From the cell containing the given text, extract its center point as [X, Y] coordinate. 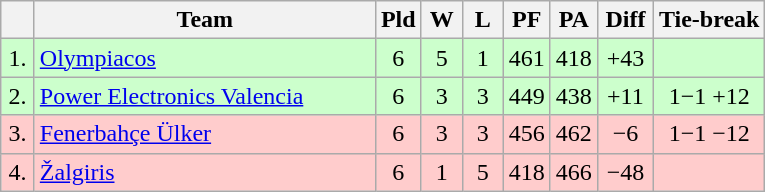
4. [18, 172]
+11 [625, 96]
Team [204, 20]
+43 [625, 58]
Žalgiris [204, 172]
L [482, 20]
Olympiacos [204, 58]
PA [574, 20]
1−1 −12 [709, 134]
462 [574, 134]
1−1 +12 [709, 96]
Diff [625, 20]
Power Electronics Valencia [204, 96]
2. [18, 96]
Pld [398, 20]
−6 [625, 134]
W [442, 20]
466 [574, 172]
1. [18, 58]
3. [18, 134]
Tie-break [709, 20]
PF [526, 20]
449 [526, 96]
461 [526, 58]
Fenerbahçe Ülker [204, 134]
456 [526, 134]
438 [574, 96]
−48 [625, 172]
